Capture the cell that displays the provided text and extract its (X, Y) central coordinate. 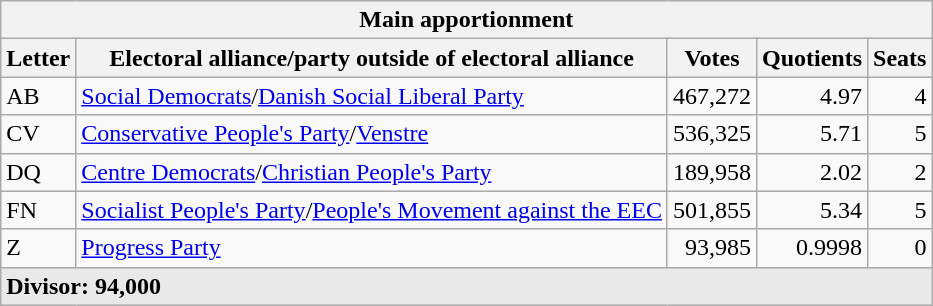
FN (38, 210)
189,958 (712, 172)
5.34 (812, 210)
Main apportionment (466, 20)
4 (900, 96)
Divisor: 94,000 (466, 286)
Centre Democrats/Christian People's Party (372, 172)
4.97 (812, 96)
Quotients (812, 58)
0.9998 (812, 248)
Letter (38, 58)
CV (38, 134)
Conservative People's Party/Venstre (372, 134)
501,855 (712, 210)
0 (900, 248)
5.71 (812, 134)
Socialist People's Party/People's Movement against the EEC (372, 210)
2 (900, 172)
Z (38, 248)
AB (38, 96)
Progress Party (372, 248)
DQ (38, 172)
536,325 (712, 134)
Electoral alliance/party outside of electoral alliance (372, 58)
Social Democrats/Danish Social Liberal Party (372, 96)
Seats (900, 58)
2.02 (812, 172)
467,272 (712, 96)
Votes (712, 58)
93,985 (712, 248)
